Provide the (X, Y) coordinate of the cell's center where the given text is located.  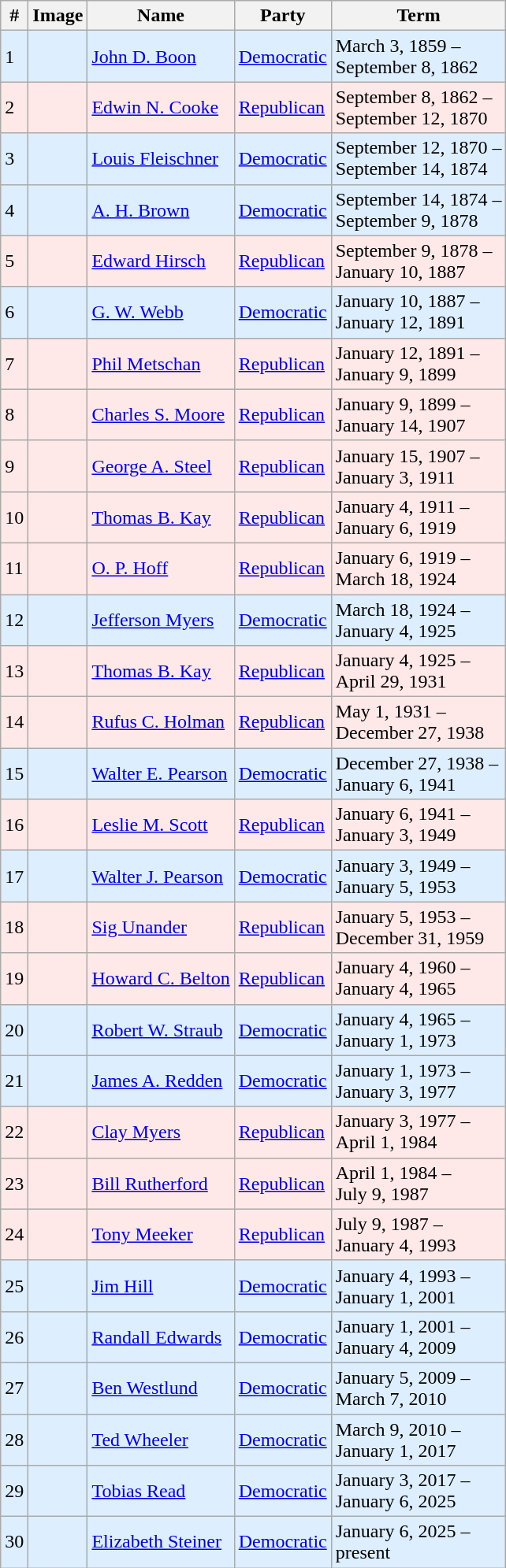
Tobias Read (161, 1492)
19 (14, 978)
January 6, 1941 –January 3, 1949 (419, 825)
20 (14, 1030)
March 18, 1924 –January 4, 1925 (419, 619)
Ben Westlund (161, 1388)
Charles S. Moore (161, 414)
George A. Steel (161, 466)
July 9, 1987 –January 4, 1993 (419, 1235)
Walter J. Pearson (161, 876)
January 5, 1953 –December 31, 1959 (419, 928)
Jim Hill (161, 1285)
13 (14, 671)
Clay Myers (161, 1132)
Louis Fleischner (161, 159)
Robert W. Straub (161, 1030)
Howard C. Belton (161, 978)
March 3, 1859 –September 8, 1862 (419, 57)
September 14, 1874 –September 9, 1878 (419, 209)
January 4, 1925 –April 29, 1931 (419, 671)
January 1, 1973 –January 3, 1977 (419, 1081)
Sig Unander (161, 928)
Elizabeth Steiner (161, 1542)
12 (14, 619)
Term (419, 16)
16 (14, 825)
January 5, 2009 –March 7, 2010 (419, 1388)
Jefferson Myers (161, 619)
Edwin N. Cooke (161, 107)
September 12, 1870 –September 14, 1874 (419, 159)
December 27, 1938 –January 6, 1941 (419, 773)
9 (14, 466)
6 (14, 312)
22 (14, 1132)
Tony Meeker (161, 1235)
18 (14, 928)
January 4, 1960 –January 4, 1965 (419, 978)
14 (14, 723)
A. H. Brown (161, 209)
2 (14, 107)
4 (14, 209)
Walter E. Pearson (161, 773)
September 8, 1862 –September 12, 1870 (419, 107)
January 4, 1911 –January 6, 1919 (419, 517)
January 4, 1993 –January 1, 2001 (419, 1285)
Bill Rutherford (161, 1183)
24 (14, 1235)
Rufus C. Holman (161, 723)
James A. Redden (161, 1081)
Randall Edwards (161, 1337)
17 (14, 876)
29 (14, 1492)
March 9, 2010 –January 1, 2017 (419, 1440)
G. W. Webb (161, 312)
15 (14, 773)
1 (14, 57)
Edward Hirsch (161, 261)
23 (14, 1183)
Party (282, 16)
January 15, 1907 –January 3, 1911 (419, 466)
11 (14, 569)
10 (14, 517)
# (14, 16)
January 3, 1949 –January 5, 1953 (419, 876)
January 3, 1977 –April 1, 1984 (419, 1132)
27 (14, 1388)
Leslie M. Scott (161, 825)
January 4, 1965 –January 1, 1973 (419, 1030)
January 6, 2025 –present (419, 1542)
January 12, 1891 –January 9, 1899 (419, 364)
January 1, 2001 –January 4, 2009 (419, 1337)
25 (14, 1285)
8 (14, 414)
Phil Metschan (161, 364)
John D. Boon (161, 57)
April 1, 1984 –July 9, 1987 (419, 1183)
January 10, 1887 –January 12, 1891 (419, 312)
21 (14, 1081)
3 (14, 159)
Ted Wheeler (161, 1440)
Name (161, 16)
May 1, 1931 –December 27, 1938 (419, 723)
30 (14, 1542)
26 (14, 1337)
28 (14, 1440)
January 9, 1899 –January 14, 1907 (419, 414)
Image (58, 16)
January 3, 2017 –January 6, 2025 (419, 1492)
O. P. Hoff (161, 569)
7 (14, 364)
5 (14, 261)
January 6, 1919 –March 18, 1924 (419, 569)
September 9, 1878 –January 10, 1887 (419, 261)
